Determine the [x, y] coordinate at the center of the cell enclosing the given text.  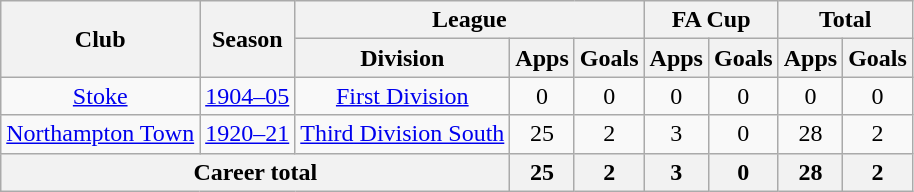
FA Cup [711, 20]
1904–05 [248, 96]
Total [845, 20]
1920–21 [248, 134]
Division [402, 58]
League [470, 20]
Northampton Town [100, 134]
Career total [256, 172]
Season [248, 39]
Stoke [100, 96]
First Division [402, 96]
Club [100, 39]
Third Division South [402, 134]
